Search for the cell housing the specified text and yield its (x, y) center coordinate. 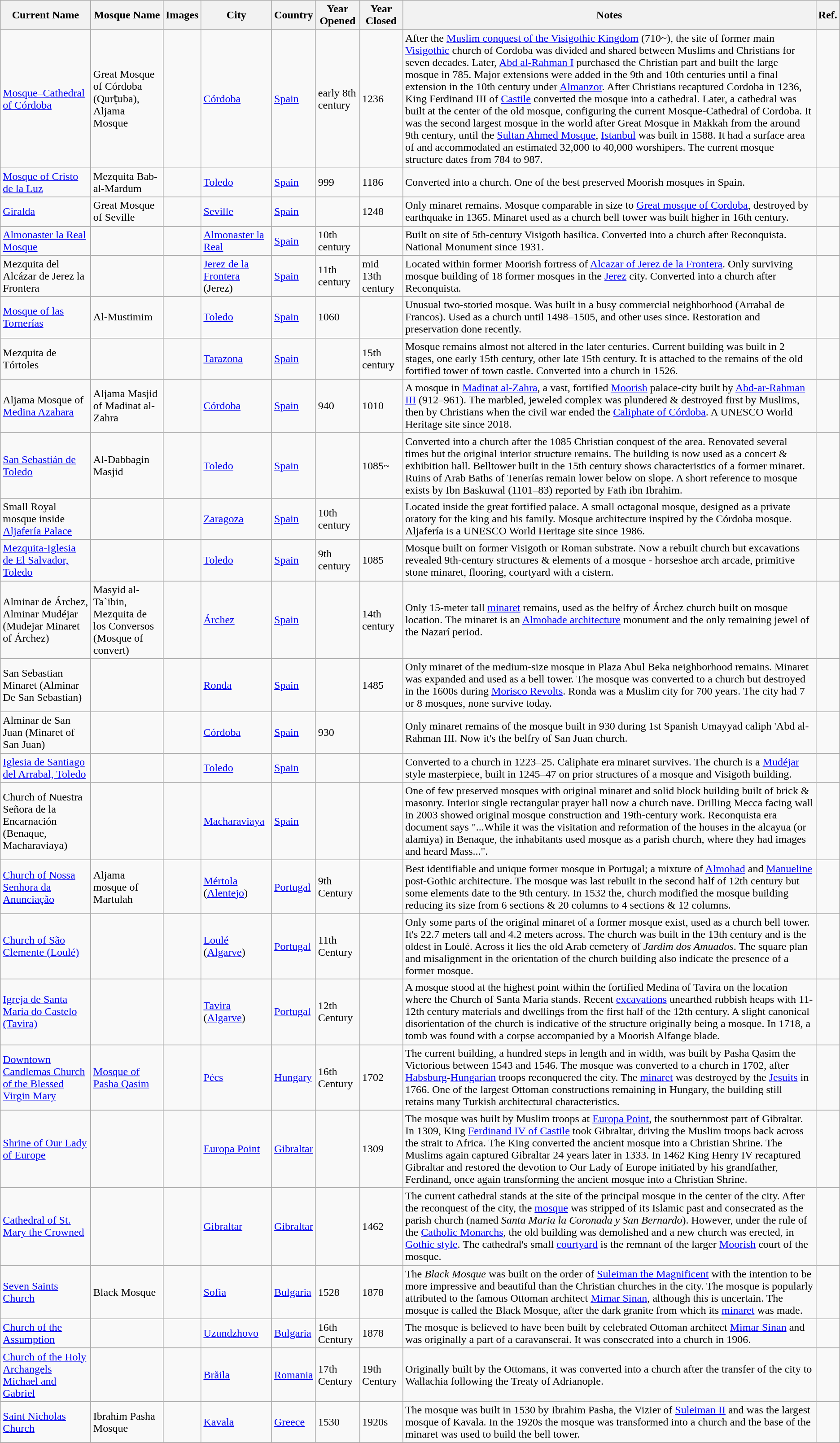
1485 (381, 686)
Church of the Holy Archangels Michael and Gabriel (46, 1375)
Tavira(Algarve) (236, 1012)
City (236, 15)
Images (182, 15)
Mosque–Cathedral of Córdoba (46, 99)
Brăila (236, 1375)
Hungary (294, 1077)
Mértola(Alentejo) (236, 887)
Aljama mosque of Martulah (127, 887)
Ref. (827, 15)
1085~ (381, 465)
Current Name (46, 15)
Almonaster la Real Mosque (46, 240)
Uzundzhovo (236, 1334)
Mosque Name (127, 15)
Giralda (46, 212)
Small Royal mosque inside Aljafería Palace (46, 519)
Mosque of las Tornerías (46, 317)
Saint Nicholas Church (46, 1422)
Jerez de la Frontera (Jerez) (236, 276)
930 (337, 733)
1248 (381, 212)
19th Century (381, 1375)
940 (337, 406)
Sofia (236, 1292)
Greece (294, 1422)
Mezquita Bab-al-Mardum (127, 182)
Zaragoza (236, 519)
Downtown Candlemas Church of the Blessed Virgin Mary (46, 1077)
1060 (337, 317)
Seven Saints Church (46, 1292)
Country (294, 15)
Europa Point (236, 1149)
Alminar de Árchez, Alminar Mudéjar (Mudejar Minaret of Árchez) (46, 619)
Ronda (236, 686)
Church of Nossa Senhora da Anunciação (46, 887)
Mosque of Pasha Qasim (127, 1077)
Year Closed (381, 15)
Al-Mustimim (127, 317)
Romania (294, 1375)
mid 13th century (381, 276)
Aljama Masjid of Madinat al-Zahra (127, 406)
Mosque of Cristo de la Luz (46, 182)
early 8th century (337, 99)
1236 (381, 99)
Mezquita del Alcázar de Jerez la Frontera (46, 276)
Seville (236, 212)
Loulé(Algarve) (236, 946)
Shrine of Our Lady of Europe (46, 1149)
1085 (381, 560)
Built on site of 5th-century Visigoth basilica. Converted into a church after Reconquista. National Monument since 1931. (609, 240)
1010 (381, 406)
Tarazona (236, 359)
Masyid al-Ta`ibin, Mezquita de los Conversos (Mosque of convert) (127, 619)
11th Century (337, 946)
1530 (337, 1422)
San Sebastian Minaret (Alminar De San Sebastian) (46, 686)
Aljama Mosque of Medina Azahara (46, 406)
Great Mosque of Córdoba (Qurṭuba), Aljama Mosque (127, 99)
Igreja de Santa Maria do Castelo (Tavira) (46, 1012)
9th Century (337, 887)
1462 (381, 1227)
Great Mosque of Seville (127, 212)
Year Opened (337, 15)
Almonaster la Real (236, 240)
Church of São Clemente (Loulé) (46, 946)
1702 (381, 1077)
Notes (609, 15)
Kavala (236, 1422)
999 (337, 182)
Macharaviaya (236, 821)
Originally built by the Ottomans, it was converted into a church after the transfer of the city to Wallachia following the Treaty of Adrianople. (609, 1375)
Árchez (236, 619)
Church of Nuestra Señora de la Encarnación (Benaque, Macharaviaya) (46, 821)
1528 (337, 1292)
17th Century (337, 1375)
Church of the Assumption (46, 1334)
Mezquita-Iglesia de El Salvador, Toledo (46, 560)
Only minaret remains of the mosque built in 930 during 1st Spanish Umayyad caliph 'Abd al-Rahman III. Now it's the belfry of San Juan church. (609, 733)
1186 (381, 182)
Converted into a church. One of the best preserved Moorish mosques in Spain. (609, 182)
1920s (381, 1422)
9th century (337, 560)
Iglesia de Santiago del Arrabal, Toledo (46, 768)
Pécs (236, 1077)
Cathedral of St. Mary the Crowned (46, 1227)
15th century (381, 359)
12th Century (337, 1012)
1309 (381, 1149)
Al-Dabbagin Masjid (127, 465)
14th century (381, 619)
Alminar de San Juan (Minaret of San Juan) (46, 733)
Black Mosque (127, 1292)
Mezquita de Tórtoles (46, 359)
Ibrahim Pasha Mosque (127, 1422)
San Sebastián de Toledo (46, 465)
11th century (337, 276)
